Determine the (x, y) coordinate at the center of the cell enclosing the given text.  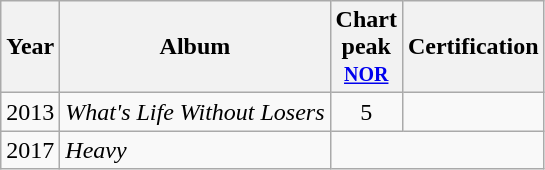
Chart peakNOR (366, 47)
Album (195, 47)
Certification (473, 47)
5 (366, 112)
2017 (30, 150)
2013 (30, 112)
Year (30, 47)
What's Life Without Losers (195, 112)
Heavy (195, 150)
